Extract the (X, Y) coordinate from the center of the cell holding the provided text.  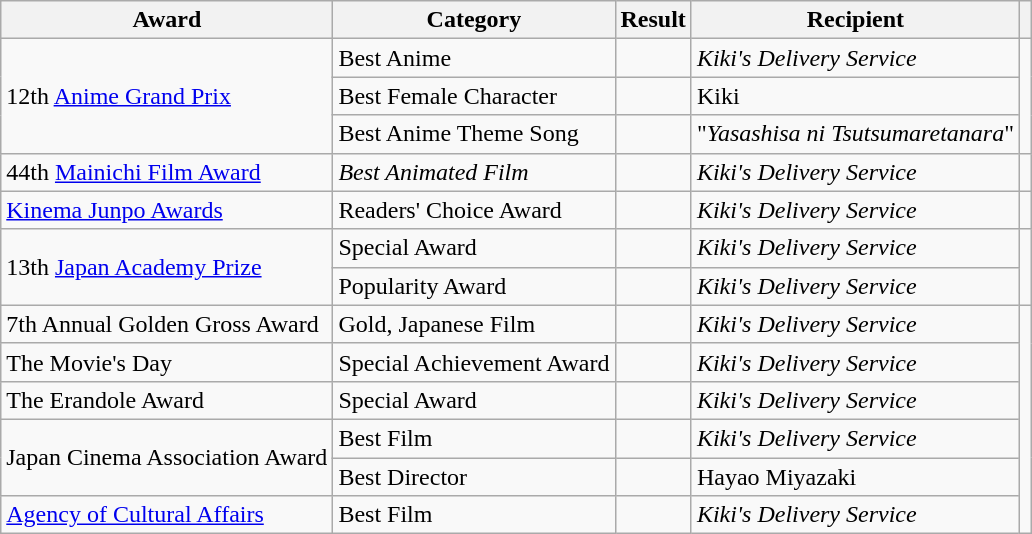
Readers' Choice Award (474, 210)
Result (653, 20)
Kiki (855, 96)
Best Director (474, 477)
Popularity Award (474, 286)
12th Anime Grand Prix (167, 96)
The Movie's Day (167, 362)
Gold, Japanese Film (474, 324)
Hayao Miyazaki (855, 477)
Agency of Cultural Affairs (167, 515)
13th Japan Academy Prize (167, 267)
Best Anime Theme Song (474, 134)
Best Animated Film (474, 172)
Kinema Junpo Awards (167, 210)
7th Annual Golden Gross Award (167, 324)
Japan Cinema Association Award (167, 457)
"Yasashisa ni Tsutsumaretanara" (855, 134)
Award (167, 20)
Recipient (855, 20)
Special Achievement Award (474, 362)
Best Anime (474, 58)
The Erandole Award (167, 400)
44th Mainichi Film Award (167, 172)
Best Female Character (474, 96)
Category (474, 20)
